Detect which cell encompasses the target text, then output its (x, y) center coordinate. 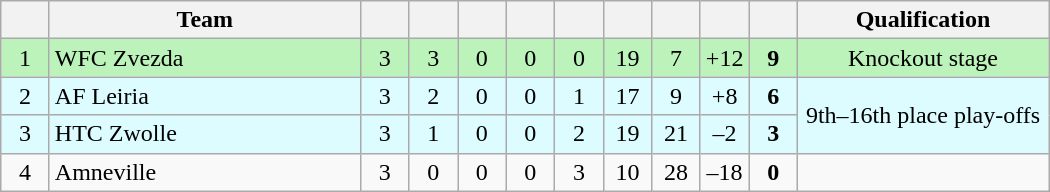
+8 (724, 96)
9th–16th place play-offs (922, 115)
6 (774, 96)
AF Leiria (204, 96)
Qualification (922, 20)
+12 (724, 58)
WFC Zvezda (204, 58)
–2 (724, 134)
28 (676, 172)
Team (204, 20)
–18 (724, 172)
7 (676, 58)
HTC Zwolle (204, 134)
21 (676, 134)
17 (628, 96)
Knockout stage (922, 58)
4 (26, 172)
10 (628, 172)
Amneville (204, 172)
